Search for the cell housing the specified text and yield its [X, Y] center coordinate. 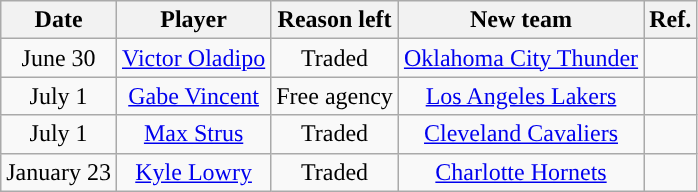
Cleveland Cavaliers [520, 134]
January 23 [59, 172]
Date [59, 20]
Victor Oladipo [193, 58]
Player [193, 20]
Free agency [335, 96]
Ref. [670, 20]
Charlotte Hornets [520, 172]
Gabe Vincent [193, 96]
Oklahoma City Thunder [520, 58]
Reason left [335, 20]
New team [520, 20]
Kyle Lowry [193, 172]
Los Angeles Lakers [520, 96]
Max Strus [193, 134]
June 30 [59, 58]
